Detect which cell encompasses the target text, then output its [x, y] center coordinate. 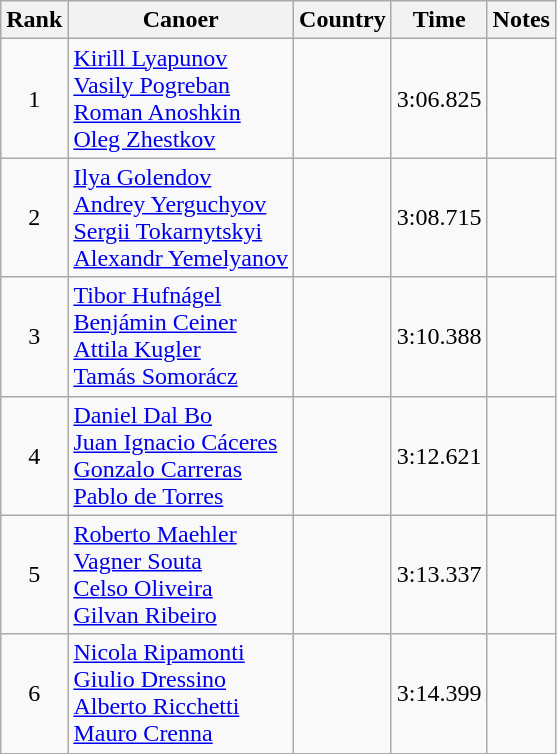
3:13.337 [439, 574]
Roberto MaehlerVagner SoutaCelso OliveiraGilvan Ribeiro [181, 574]
Daniel Dal BoJuan Ignacio CáceresGonzalo CarrerasPablo de Torres [181, 456]
3:12.621 [439, 456]
Country [343, 20]
6 [34, 694]
3:14.399 [439, 694]
Rank [34, 20]
Ilya GolendovAndrey YerguchyovSergii TokarnytskyiAlexandr Yemelyanov [181, 218]
Canoer [181, 20]
Notes [521, 20]
Kirill LyapunovVasily PogrebanRoman AnoshkinOleg Zhestkov [181, 98]
5 [34, 574]
3:06.825 [439, 98]
Tibor HufnágelBenjámin CeinerAttila KuglerTamás Somorácz [181, 336]
Nicola RipamontiGiulio DressinoAlberto RicchettiMauro Crenna [181, 694]
2 [34, 218]
3 [34, 336]
1 [34, 98]
3:08.715 [439, 218]
Time [439, 20]
3:10.388 [439, 336]
4 [34, 456]
